For the text-containing cell, return its midpoint in [X, Y] coordinate format. 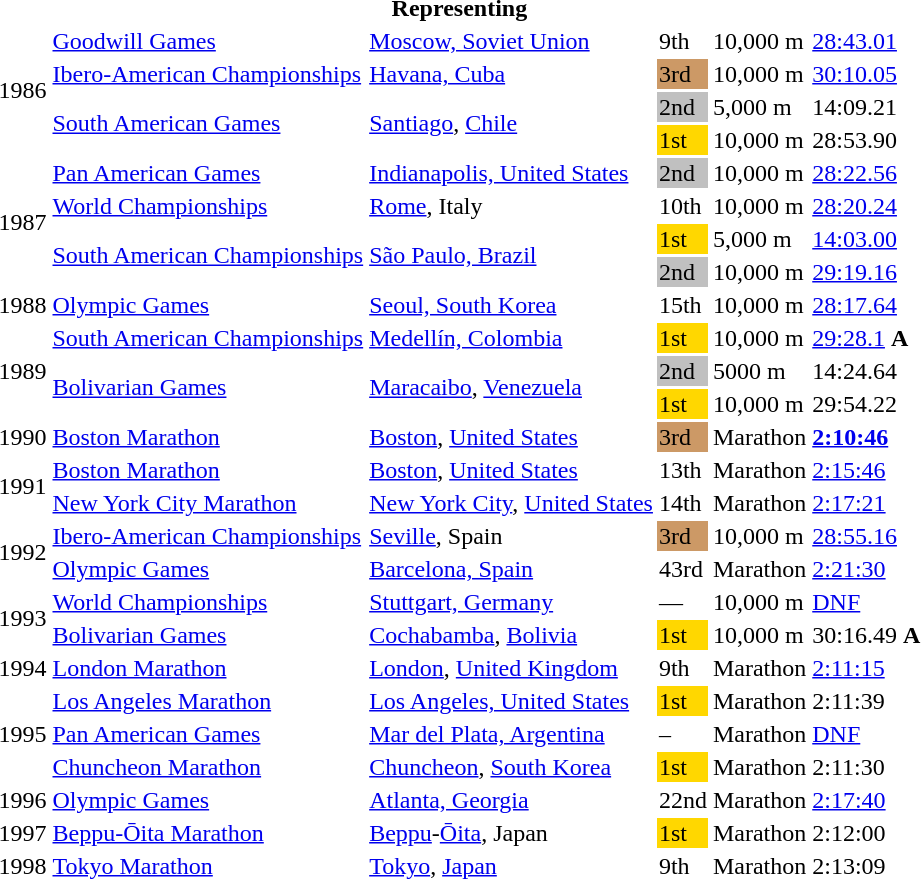
Moscow, Soviet Union [512, 41]
London, United Kingdom [512, 668]
Indianapolis, United States [512, 173]
Havana, Cuba [512, 74]
London Marathon [208, 668]
Beppu-Ōita Marathon [208, 833]
22nd [682, 800]
South American Games [208, 124]
— [682, 602]
Santiago, Chile [512, 124]
15th [682, 305]
Los Angeles, United States [512, 701]
Maracaibo, Venezuela [512, 388]
Mar del Plata, Argentina [512, 734]
Beppu-Ōita, Japan [512, 833]
Goodwill Games [208, 41]
Rome, Italy [512, 206]
Los Angeles Marathon [208, 701]
Seoul, South Korea [512, 305]
Chuncheon Marathon [208, 767]
Medellín, Colombia [512, 338]
New York City Marathon [208, 503]
14th [682, 503]
Atlanta, Georgia [512, 800]
Chuncheon, South Korea [512, 767]
Barcelona, Spain [512, 569]
– [682, 734]
Seville, Spain [512, 536]
Cochabamba, Bolivia [512, 635]
10th [682, 206]
13th [682, 470]
Stuttgart, Germany [512, 602]
43rd [682, 569]
5000 m [759, 371]
São Paulo, Brazil [512, 256]
New York City, United States [512, 503]
